Identify which cell holds the provided text, then report its (X, Y) central coordinate. 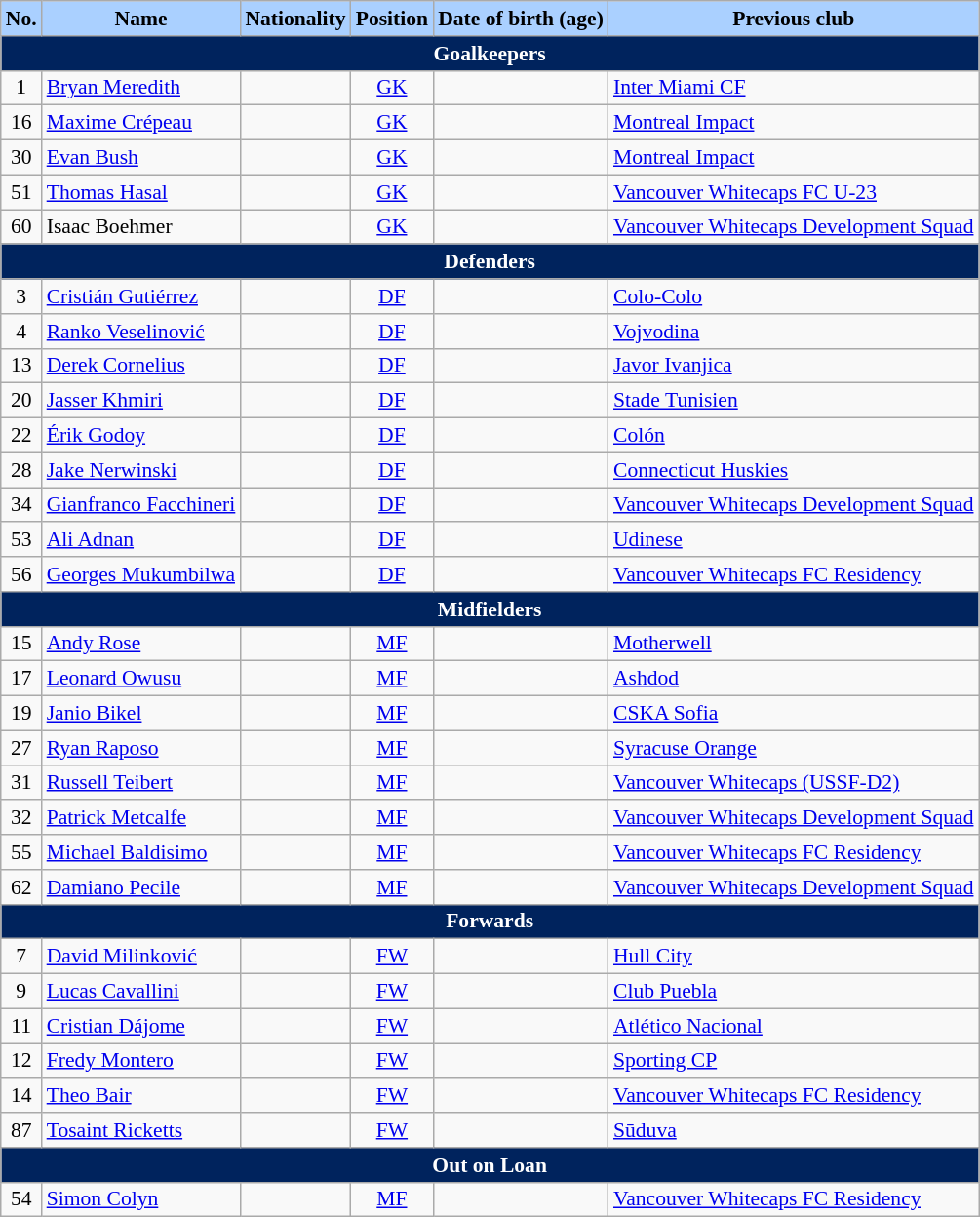
Inter Miami CF (794, 88)
Fredy Montero (141, 1061)
Jasser Khmiri (141, 401)
Michael Baldisimo (141, 852)
27 (21, 748)
Maxime Crépeau (141, 123)
Goalkeepers (490, 54)
Sūduva (794, 1130)
4 (21, 332)
Ashdod (794, 679)
Defenders (490, 262)
15 (21, 644)
Patrick Metcalfe (141, 818)
Colo-Colo (794, 296)
Damiano Pecile (141, 887)
Thomas Hasal (141, 192)
19 (21, 714)
Ali Adnan (141, 540)
Colón (794, 436)
Sporting CP (794, 1061)
Russell Teibert (141, 783)
CSKA Sofia (794, 714)
Andy Rose (141, 644)
Tosaint Ricketts (141, 1130)
Gianfranco Facchineri (141, 505)
Simon Colyn (141, 1199)
9 (21, 992)
Nationality (294, 19)
Motherwell (794, 644)
17 (21, 679)
20 (21, 401)
7 (21, 957)
55 (21, 852)
56 (21, 574)
Vancouver Whitecaps FC U-23 (794, 192)
31 (21, 783)
Javor Ivanjica (794, 366)
Hull City (794, 957)
54 (21, 1199)
Lucas Cavallini (141, 992)
13 (21, 366)
Position (392, 19)
Udinese (794, 540)
Midfielders (490, 609)
28 (21, 470)
Theo Bair (141, 1096)
22 (21, 436)
Cristian Dájome (141, 1026)
14 (21, 1096)
Forwards (490, 922)
30 (21, 158)
Cristián Gutiérrez (141, 296)
1 (21, 88)
Atlético Nacional (794, 1026)
David Milinković (141, 957)
34 (21, 505)
60 (21, 227)
Syracuse Orange (794, 748)
Isaac Boehmer (141, 227)
No. (21, 19)
3 (21, 296)
62 (21, 887)
11 (21, 1026)
Georges Mukumbilwa (141, 574)
Érik Godoy (141, 436)
Evan Bush (141, 158)
Club Puebla (794, 992)
Derek Cornelius (141, 366)
Stade Tunisien (794, 401)
Jake Nerwinski (141, 470)
Ranko Veselinović (141, 332)
87 (21, 1130)
Ryan Raposo (141, 748)
Previous club (794, 19)
Janio Bikel (141, 714)
Out on Loan (490, 1165)
53 (21, 540)
16 (21, 123)
Connecticut Huskies (794, 470)
Leonard Owusu (141, 679)
12 (21, 1061)
Bryan Meredith (141, 88)
Date of birth (age) (521, 19)
Vojvodina (794, 332)
Name (141, 19)
51 (21, 192)
32 (21, 818)
Vancouver Whitecaps (USSF-D2) (794, 783)
